Provide the (X, Y) coordinate of the cell's center where the given text is located.  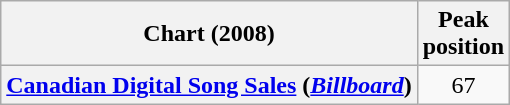
67 (463, 85)
Chart (2008) (209, 34)
Peakposition (463, 34)
Canadian Digital Song Sales (Billboard) (209, 85)
